Pinpoint the cell where the given text exists, returning its [X, Y] midpoint coordinate. 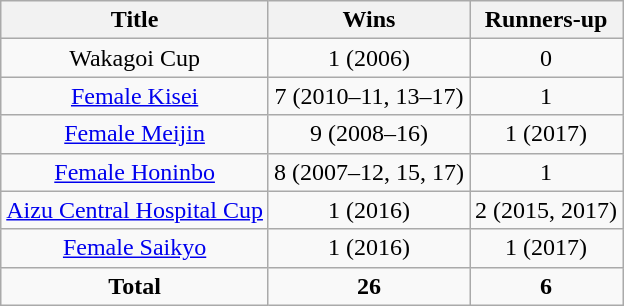
6 [546, 286]
Female Meijin [135, 134]
1 (2006) [368, 58]
Runners-up [546, 20]
0 [546, 58]
Female Honinbo [135, 172]
Wins [368, 20]
2 (2015, 2017) [546, 210]
Female Kisei [135, 96]
Wakagoi Cup [135, 58]
26 [368, 286]
8 (2007–12, 15, 17) [368, 172]
Aizu Central Hospital Cup [135, 210]
Title [135, 20]
Total [135, 286]
9 (2008–16) [368, 134]
7 (2010–11, 13–17) [368, 96]
Female Saikyo [135, 248]
